Search for the cell housing the specified text and yield its [x, y] center coordinate. 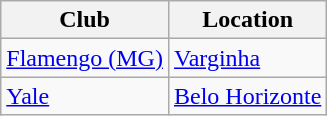
Yale [85, 96]
Location [247, 20]
Club [85, 20]
Belo Horizonte [247, 96]
Flamengo (MG) [85, 58]
Varginha [247, 58]
